Output the [x, y] coordinate of the center of the cell containing the given text.  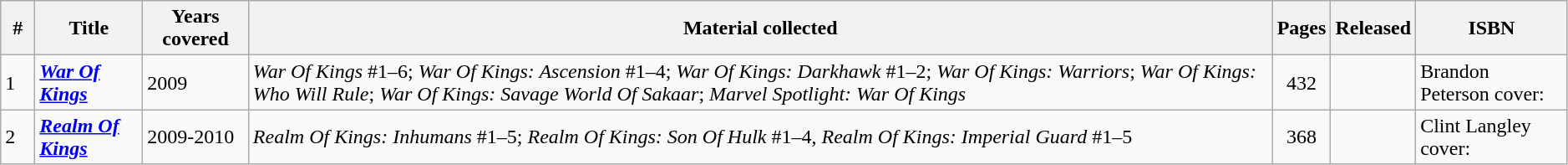
Title [89, 28]
Years covered [195, 28]
432 [1302, 82]
Brandon Peterson cover: [1492, 82]
2009 [195, 82]
Released [1373, 28]
ISBN [1492, 28]
1 [18, 82]
368 [1302, 137]
# [18, 28]
Realm Of Kings: Inhumans #1–5; Realm Of Kings: Son Of Hulk #1–4, Realm Of Kings: Imperial Guard #1–5 [760, 137]
Material collected [760, 28]
Pages [1302, 28]
Clint Langley cover: [1492, 137]
Realm Of Kings [89, 137]
2009-2010 [195, 137]
2 [18, 137]
War Of Kings [89, 82]
